Search for the cell housing the specified text and yield its [x, y] center coordinate. 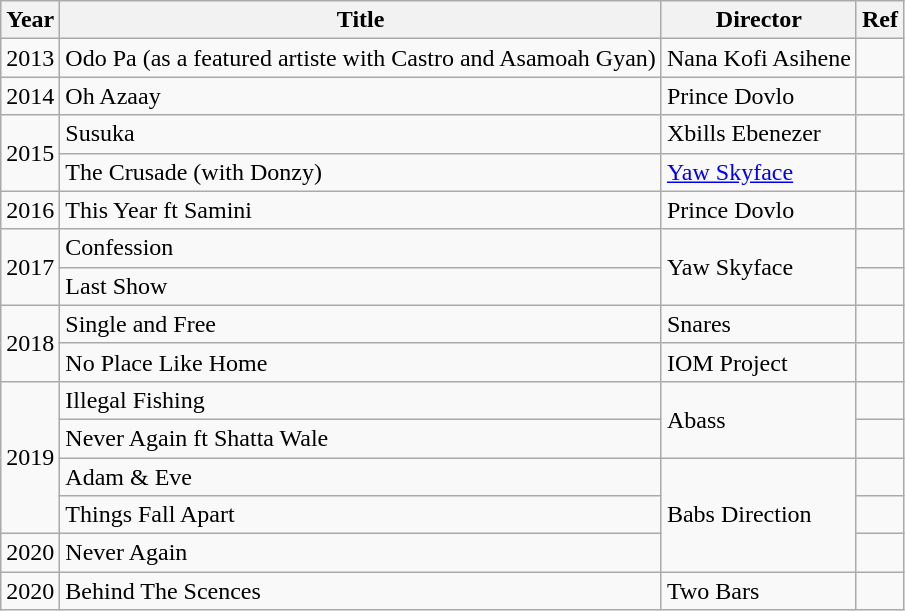
Year [30, 20]
2014 [30, 96]
Behind The Scences [361, 591]
No Place Like Home [361, 362]
Illegal Fishing [361, 400]
Babs Direction [758, 515]
Last Show [361, 286]
Title [361, 20]
Nana Kofi Asihene [758, 58]
2015 [30, 153]
This Year ft Samini [361, 210]
Ref [880, 20]
Abass [758, 419]
Two Bars [758, 591]
2013 [30, 58]
2016 [30, 210]
IOM Project [758, 362]
Confession [361, 248]
The Crusade (with Donzy) [361, 172]
Never Again ft Shatta Wale [361, 438]
2017 [30, 267]
Adam & Eve [361, 477]
Xbills Ebenezer [758, 134]
Single and Free [361, 324]
Odo Pa (as a featured artiste with Castro and Asamoah Gyan) [361, 58]
Susuka [361, 134]
Snares [758, 324]
Things Fall Apart [361, 515]
2018 [30, 343]
Oh Azaay [361, 96]
2019 [30, 457]
Director [758, 20]
Never Again [361, 553]
